Determine the [X, Y] coordinate at the center of the cell enclosing the given text.  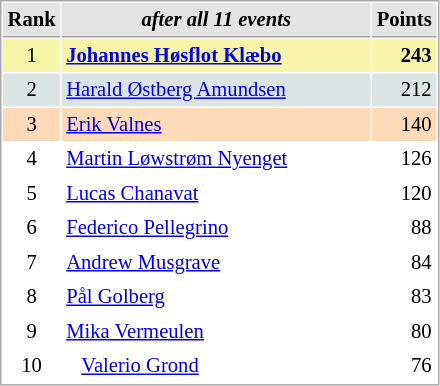
84 [404, 262]
Andrew Musgrave [216, 262]
Mika Vermeulen [216, 332]
8 [32, 296]
3 [32, 124]
5 [32, 194]
Pål Golberg [216, 296]
6 [32, 228]
76 [404, 366]
Martin Løwstrøm Nyenget [216, 158]
88 [404, 228]
Lucas Chanavat [216, 194]
126 [404, 158]
83 [404, 296]
Points [404, 20]
7 [32, 262]
120 [404, 194]
140 [404, 124]
212 [404, 90]
Johannes Høsflot Klæbo [216, 56]
Federico Pellegrino [216, 228]
10 [32, 366]
80 [404, 332]
2 [32, 90]
after all 11 events [216, 20]
9 [32, 332]
4 [32, 158]
1 [32, 56]
Valerio Grond [216, 366]
Rank [32, 20]
243 [404, 56]
Harald Østberg Amundsen [216, 90]
Erik Valnes [216, 124]
